Pinpoint the cell where the given text exists, returning its [X, Y] midpoint coordinate. 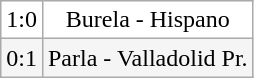
Parla - Valladolid Pr. [148, 58]
1:0 [22, 20]
0:1 [22, 58]
Burela - Hispano [148, 20]
